Locate the cell with the specified text and output its [X, Y] center coordinate. 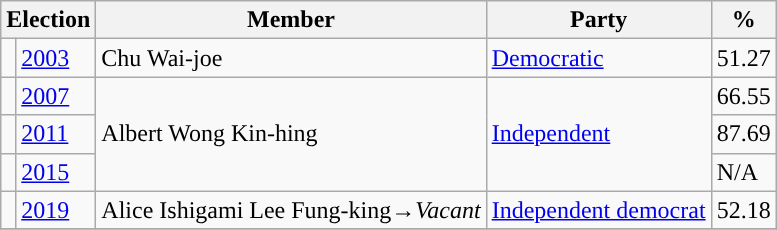
Member [291, 20]
52.18 [744, 210]
2011 [56, 134]
51.27 [744, 58]
66.55 [744, 96]
Independent democrat [598, 210]
87.69 [744, 134]
2019 [56, 210]
Party [598, 20]
Democratic [598, 58]
Albert Wong Kin-hing [291, 134]
Alice Ishigami Lee Fung-king→Vacant [291, 210]
2003 [56, 58]
% [744, 20]
Independent [598, 134]
N/A [744, 172]
2015 [56, 172]
Chu Wai-joe [291, 58]
2007 [56, 96]
Election [48, 20]
